For the text-containing cell, return its midpoint in [X, Y] coordinate format. 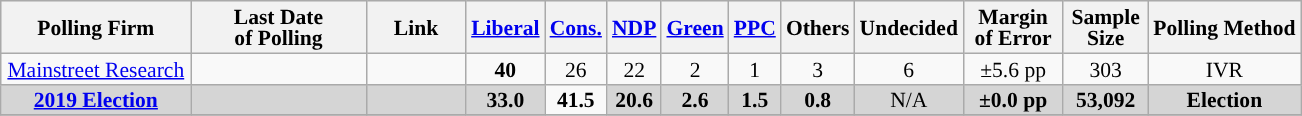
Undecided [909, 27]
Polling Method [1224, 27]
Polling Firm [96, 27]
Cons. [576, 27]
0.8 [818, 100]
Election [1224, 100]
Mainstreet Research [96, 68]
±0.0 pp [1013, 100]
Liberal [505, 27]
Link [416, 27]
1 [755, 68]
20.6 [634, 100]
22 [634, 68]
PPC [755, 27]
±5.6 pp [1013, 68]
2019 Election [96, 100]
NDP [634, 27]
IVR [1224, 68]
Marginof Error [1013, 27]
33.0 [505, 100]
1.5 [755, 100]
53,092 [1106, 100]
N/A [909, 100]
40 [505, 68]
Last Dateof Polling [278, 27]
Green [694, 27]
303 [1106, 68]
SampleSize [1106, 27]
6 [909, 68]
2.6 [694, 100]
2 [694, 68]
Others [818, 27]
3 [818, 68]
26 [576, 68]
41.5 [576, 100]
